Find where the given text appears and provide that cell's center as [X, Y] coordinate. 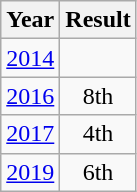
2014 [30, 58]
Year [30, 20]
6th [98, 172]
2016 [30, 96]
8th [98, 96]
2017 [30, 134]
4th [98, 134]
Result [98, 20]
2019 [30, 172]
